Return (x, y) of the center of cell containing provided text 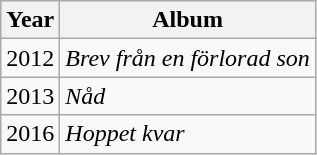
2016 (30, 134)
Nåd (188, 96)
Year (30, 20)
Brev från en förlorad son (188, 58)
2013 (30, 96)
Album (188, 20)
Hoppet kvar (188, 134)
2012 (30, 58)
